Return (X, Y) of the center of cell containing provided text 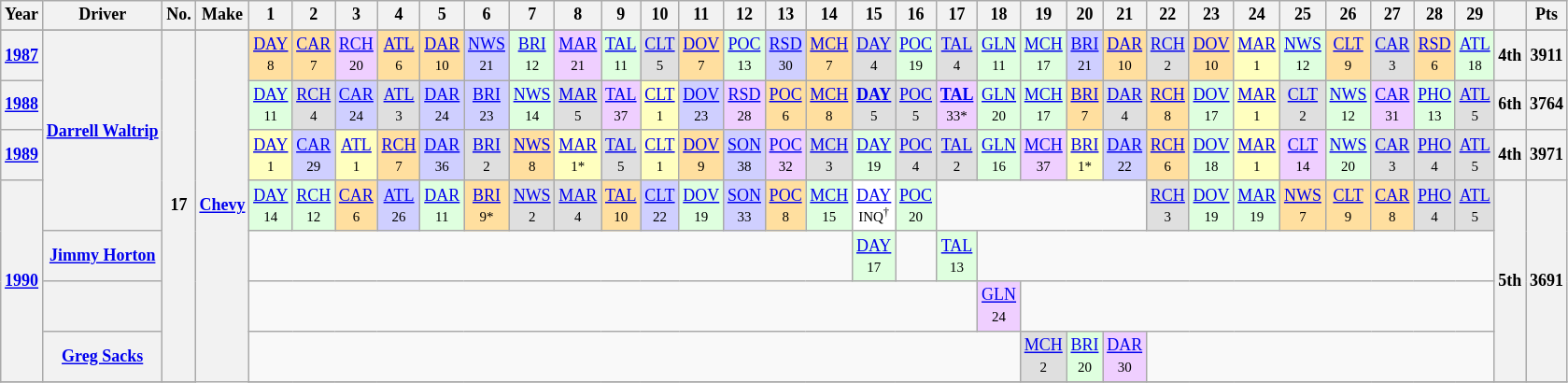
CAR6 (357, 206)
GLN20 (999, 106)
ATL26 (399, 206)
DAY17 (874, 256)
CLT22 (659, 206)
RCH2 (1167, 55)
Driver (103, 15)
11 (701, 15)
BRI21 (1085, 55)
DOV18 (1211, 155)
DOV10 (1211, 55)
Year (22, 15)
Make (222, 15)
BRI1* (1085, 155)
DAR4 (1124, 106)
DOV23 (701, 106)
NWS21 (487, 55)
MCH2 (1043, 356)
7 (532, 15)
CLT2 (1304, 106)
1990 (22, 280)
POC5 (916, 106)
10 (659, 15)
DOV7 (701, 55)
Darrell Waltrip (103, 131)
22 (1167, 15)
GLN11 (999, 55)
3691 (1547, 280)
ATL6 (399, 55)
GLN24 (999, 306)
CAR31 (1392, 106)
3971 (1547, 155)
NWS20 (1349, 155)
Greg Sacks (103, 356)
RCH6 (1167, 155)
2 (314, 15)
RSD30 (785, 55)
ATL1 (357, 155)
28 (1434, 15)
TAL2 (956, 155)
DAR36 (443, 155)
4 (399, 15)
CAR24 (357, 106)
ATL3 (399, 106)
POC8 (785, 206)
MCH37 (1043, 155)
NWS2 (532, 206)
MCH3 (829, 155)
1 (271, 15)
TAL37 (621, 106)
POC19 (916, 55)
DAR22 (1124, 155)
MCH7 (829, 55)
27 (1392, 15)
RSD6 (1434, 55)
RCH3 (1167, 206)
RSD28 (745, 106)
MAR4 (578, 206)
5th (1510, 280)
Chevy (222, 206)
ATL18 (1475, 55)
TAL10 (621, 206)
20 (1085, 15)
12 (745, 15)
TAL33* (956, 106)
PHO13 (1434, 106)
MAR1* (578, 155)
18 (999, 15)
3 (357, 15)
No. (179, 15)
15 (874, 15)
19 (1043, 15)
CAR7 (314, 55)
CLT14 (1304, 155)
23 (1211, 15)
POC4 (916, 155)
DAY1 (271, 155)
6 (487, 15)
TAL5 (621, 155)
DOV9 (701, 155)
SON38 (745, 155)
NWS14 (532, 106)
1988 (22, 106)
BRI12 (532, 55)
RCH20 (357, 55)
3911 (1547, 55)
21 (1124, 15)
MCH15 (829, 206)
8 (578, 15)
GLN16 (999, 155)
BRI2 (487, 155)
DAY19 (874, 155)
5 (443, 15)
CLT5 (659, 55)
TAL13 (956, 256)
DAR11 (443, 206)
MAR21 (578, 55)
BRI7 (1085, 106)
16 (916, 15)
Pts (1547, 15)
TAL4 (956, 55)
NWS7 (1304, 206)
DAR30 (1124, 356)
DAR24 (443, 106)
POC6 (785, 106)
13 (785, 15)
SON33 (745, 206)
CAR8 (1392, 206)
29 (1475, 15)
3764 (1547, 106)
CAR29 (314, 155)
1989 (22, 155)
DAY5 (874, 106)
TAL11 (621, 55)
MAR5 (578, 106)
9 (621, 15)
DAY8 (271, 55)
DAYINQ† (874, 206)
POC13 (745, 55)
BRI23 (487, 106)
26 (1349, 15)
MCH8 (829, 106)
DOV17 (1211, 106)
RCH12 (314, 206)
1987 (22, 55)
6th (1510, 106)
POC20 (916, 206)
DAY11 (271, 106)
BRI20 (1085, 356)
NWS8 (532, 155)
25 (1304, 15)
14 (829, 15)
RCH8 (1167, 106)
BRI9* (487, 206)
Jimmy Horton (103, 256)
MAR19 (1257, 206)
24 (1257, 15)
RCH4 (314, 106)
DAY4 (874, 55)
DAY14 (271, 206)
RCH7 (399, 155)
POC32 (785, 155)
